From the cell containing the given text, extract its center point as (x, y) coordinate. 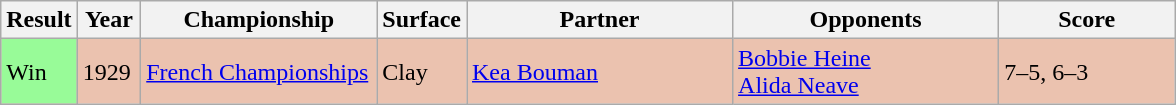
Championship (259, 20)
French Championships (259, 72)
Clay (422, 72)
Win (39, 72)
Bobbie Heine Alida Neave (866, 72)
Kea Bouman (599, 72)
Year (109, 20)
7–5, 6–3 (1087, 72)
Score (1087, 20)
1929 (109, 72)
Opponents (866, 20)
Partner (599, 20)
Surface (422, 20)
Result (39, 20)
